Return [X, Y] of the center of cell containing provided text 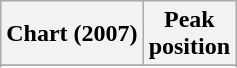
Peakposition [189, 34]
Chart (2007) [72, 34]
